Extract the (x, y) coordinate from the center of the cell holding the provided text.  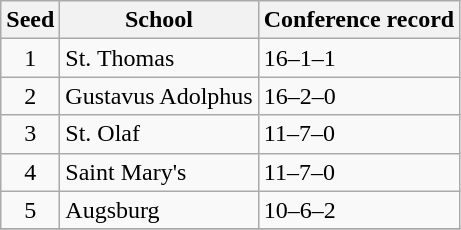
St. Thomas (159, 58)
Conference record (358, 20)
16–2–0 (358, 96)
Saint Mary's (159, 172)
Gustavus Adolphus (159, 96)
Seed (30, 20)
2 (30, 96)
16–1–1 (358, 58)
Augsburg (159, 210)
3 (30, 134)
St. Olaf (159, 134)
4 (30, 172)
School (159, 20)
1 (30, 58)
5 (30, 210)
10–6–2 (358, 210)
